Identify which cell holds the provided text, then report its [X, Y] central coordinate. 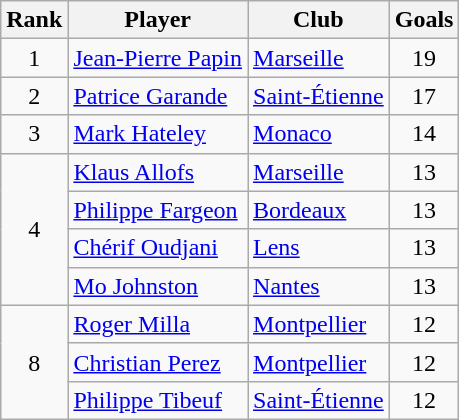
Player [158, 20]
Klaus Allofs [158, 172]
Jean-Pierre Papin [158, 58]
Chérif Oudjani [158, 248]
Philippe Fargeon [158, 210]
Goals [424, 20]
Mark Hateley [158, 134]
Patrice Garande [158, 96]
19 [424, 58]
Christian Perez [158, 362]
Philippe Tibeuf [158, 400]
Lens [319, 248]
Nantes [319, 286]
2 [34, 96]
4 [34, 229]
Mo Johnston [158, 286]
Bordeaux [319, 210]
Club [319, 20]
3 [34, 134]
8 [34, 362]
Rank [34, 20]
Monaco [319, 134]
14 [424, 134]
Roger Milla [158, 324]
17 [424, 96]
1 [34, 58]
